Identify which cell holds the provided text, then report its [X, Y] central coordinate. 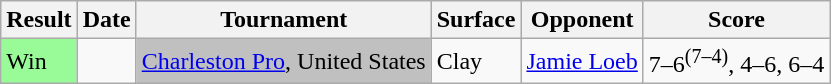
Surface [476, 20]
Clay [476, 62]
Jamie Loeb [582, 62]
Opponent [582, 20]
7–6(7–4), 4–6, 6–4 [736, 62]
Tournament [284, 20]
Date [106, 20]
Score [736, 20]
Charleston Pro, United States [284, 62]
Win [39, 62]
Result [39, 20]
